From the cell containing the given text, extract its center point as (X, Y) coordinate. 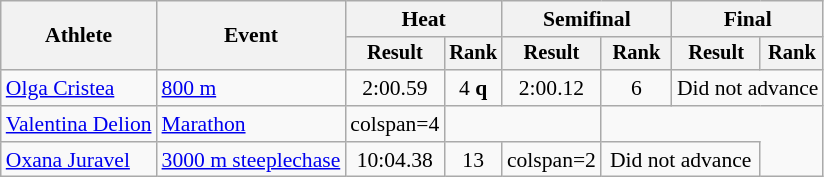
Marathon (252, 124)
2:00.12 (552, 88)
2:00.59 (394, 88)
colspan=4 (394, 124)
800 m (252, 88)
6 (636, 88)
Olga Cristea (79, 88)
Valentina Delion (79, 124)
Semifinal (587, 19)
Final (748, 19)
Athlete (79, 36)
Event (252, 36)
Did not advance (748, 88)
Heat (424, 19)
4 q (473, 88)
